Pinpoint the cell where the given text exists, returning its [X, Y] midpoint coordinate. 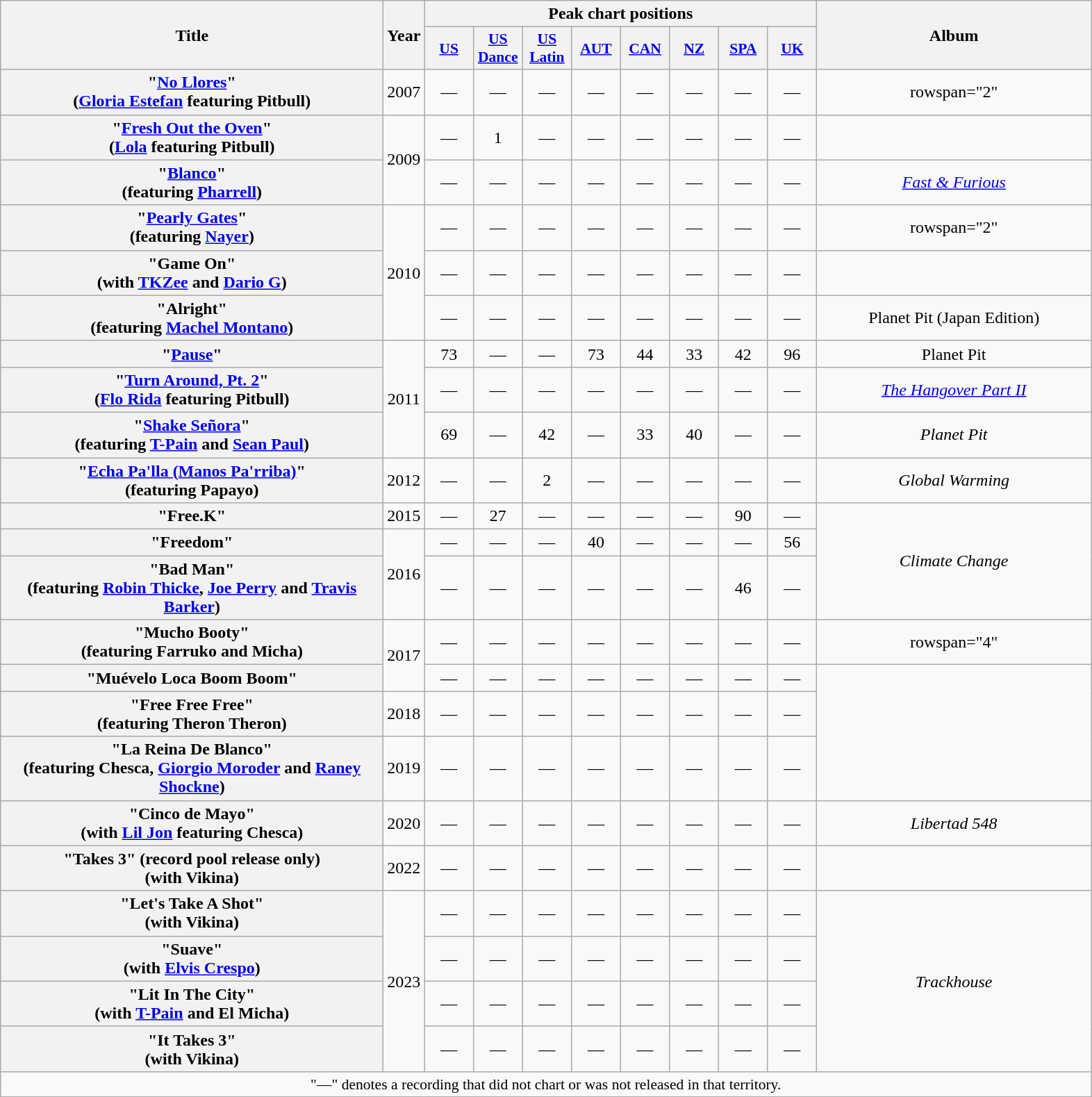
NZ [695, 49]
"Free Free Free"(featuring Theron Theron) [192, 714]
SPA [743, 49]
"—" denotes a recording that did not chart or was not released in that territory. [546, 1084]
US [449, 49]
"Blanco"(featuring Pharrell) [192, 182]
2016 [404, 575]
2 [547, 479]
"Bad Man"(featuring Robin Thicke, Joe Perry and Travis Barker) [192, 588]
46 [743, 588]
2023 [404, 981]
"Game On"(with TKZee and Dario G) [192, 272]
2009 [404, 160]
Album [954, 35]
2015 [404, 516]
96 [792, 354]
US Dance [497, 49]
"Fresh Out the Oven" (Lola featuring Pitbull) [192, 138]
56 [792, 543]
"Freedom" [192, 543]
"Muévelo Loca Boom Boom" [192, 678]
2011 [404, 399]
2017 [404, 656]
2022 [404, 868]
2007 [404, 92]
"No Llores" (Gloria Estefan featuring Pitbull) [192, 92]
Libertad 548 [954, 823]
Climate Change [954, 561]
2018 [404, 714]
90 [743, 516]
44 [645, 354]
"La Reina De Blanco"(featuring Chesca, Giorgio Moroder and Raney Shockne) [192, 768]
2020 [404, 823]
69 [449, 435]
The Hangover Part II [954, 389]
"Shake Señora" (featuring T-Pain and Sean Paul) [192, 435]
2012 [404, 479]
2010 [404, 272]
"Mucho Booty"(featuring Farruko and Micha) [192, 642]
"Turn Around, Pt. 2"(Flo Rida featuring Pitbull) [192, 389]
Peak chart positions [621, 14]
rowspan="4" [954, 642]
"Takes 3" (record pool release only)(with Vikina) [192, 868]
"Pearly Gates"(featuring Nayer) [192, 228]
27 [497, 516]
Fast & Furious [954, 182]
1 [497, 138]
"Echa Pa'lla (Manos Pa'rriba)" (featuring Papayo) [192, 479]
Trackhouse [954, 981]
US Latin [547, 49]
"Lit In The City" (with T-Pain and El Micha) [192, 1003]
"Let's Take A Shot" (with Vikina) [192, 913]
"Alright" (featuring Machel Montano) [192, 318]
2019 [404, 768]
"Free.K" [192, 516]
"Cinco de Mayo"(with Lil Jon featuring Chesca) [192, 823]
"Pause" [192, 354]
AUT [596, 49]
Planet Pit (Japan Edition) [954, 318]
Global Warming [954, 479]
CAN [645, 49]
"It Takes 3" (with Vikina) [192, 1049]
Title [192, 35]
UK [792, 49]
Year [404, 35]
"Suave" (with Elvis Crespo) [192, 959]
